Capture the cell that displays the provided text and extract its [x, y] central coordinate. 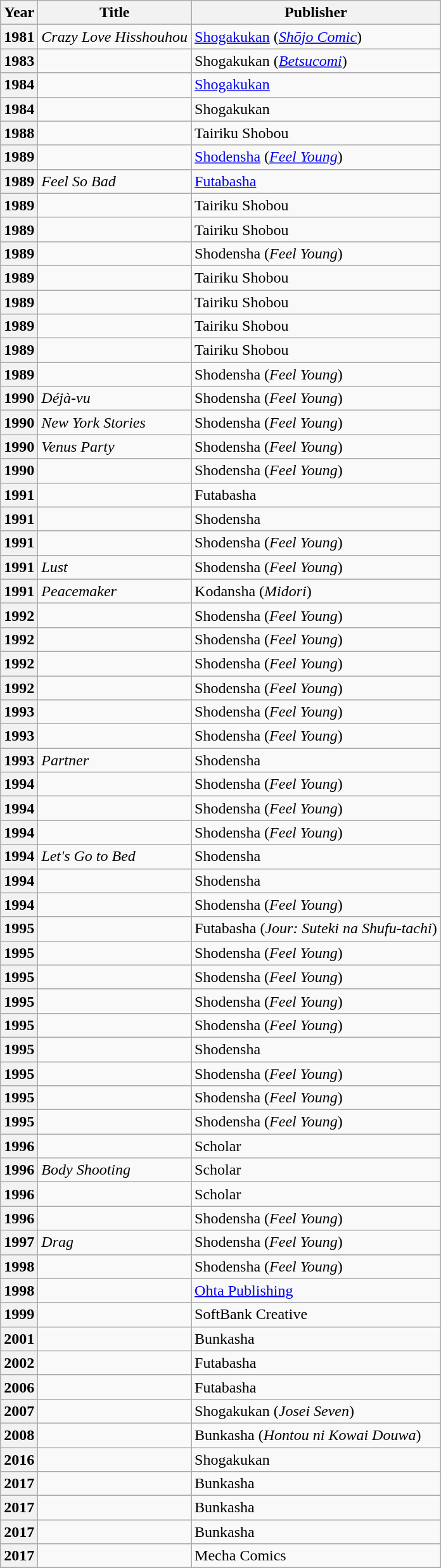
1981 [19, 37]
Let's Go to Bed [115, 857]
Feel So Bad [115, 181]
Title [115, 13]
Mecha Comics [316, 1556]
Shogakukan (Betsucomi) [316, 61]
Partner [115, 760]
2016 [19, 1459]
Crazy Love Hisshouhou [115, 37]
2007 [19, 1411]
Kodansha (Midori) [316, 591]
Shogakukan (Josei Seven) [316, 1411]
Lust [115, 567]
SoftBank Creative [316, 1315]
2006 [19, 1387]
Futabasha (Jour: Suteki na Shufu-tachi) [316, 929]
Year [19, 13]
Venus Party [115, 447]
Ohta Publishing [316, 1291]
2002 [19, 1363]
1997 [19, 1242]
1988 [19, 133]
Déjà-vu [115, 398]
Drag [115, 1242]
Peacemaker [115, 591]
1999 [19, 1315]
Bunkasha (Hontou ni Kowai Douwa) [316, 1435]
2001 [19, 1339]
New York Stories [115, 423]
Shogakukan (Shōjo Comic) [316, 37]
1983 [19, 61]
Publisher [316, 13]
Body Shooting [115, 1170]
2008 [19, 1435]
